Output the [X, Y] coordinate of the center of the cell containing the given text.  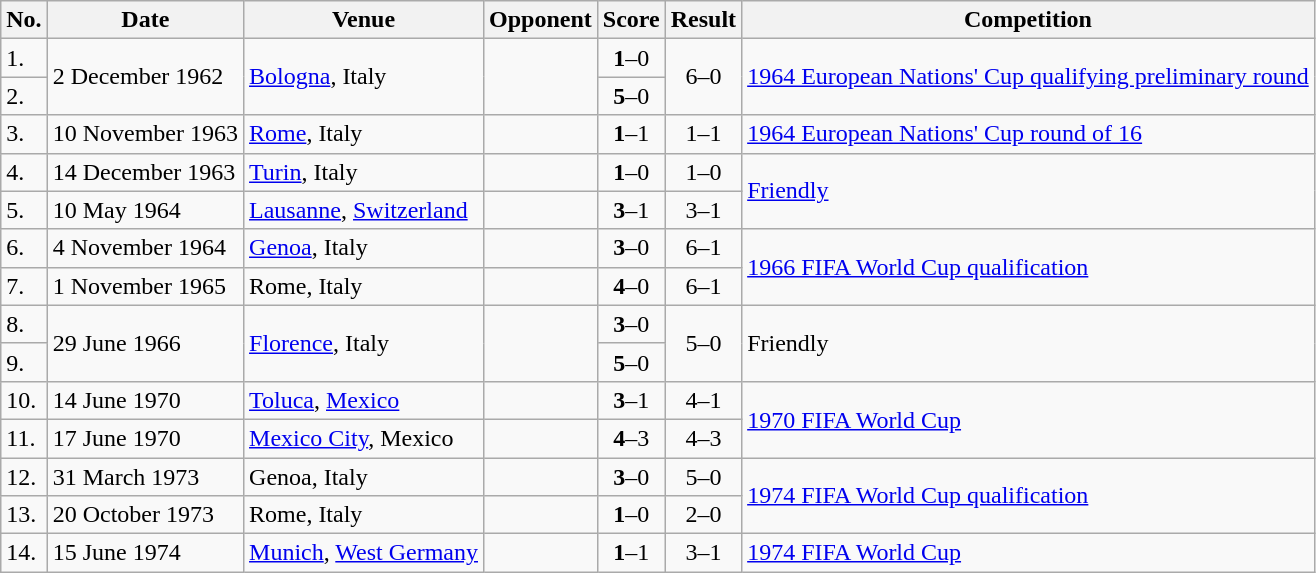
Venue [364, 20]
Result [703, 20]
14 June 1970 [145, 400]
4. [24, 172]
1964 European Nations' Cup round of 16 [1028, 134]
6–0 [703, 77]
15 June 1974 [145, 553]
No. [24, 20]
11. [24, 438]
10 November 1963 [145, 134]
1964 European Nations' Cup qualifying preliminary round [1028, 77]
1. [24, 58]
Munich, West Germany [364, 553]
10. [24, 400]
13. [24, 515]
9. [24, 362]
1970 FIFA World Cup [1028, 419]
7. [24, 286]
2. [24, 96]
3. [24, 134]
1966 FIFA World Cup qualification [1028, 267]
Competition [1028, 20]
2–0 [703, 515]
14. [24, 553]
2 December 1962 [145, 77]
Score [631, 20]
6. [24, 248]
20 October 1973 [145, 515]
1974 FIFA World Cup qualification [1028, 496]
4 November 1964 [145, 248]
17 June 1970 [145, 438]
10 May 1964 [145, 210]
29 June 1966 [145, 343]
Date [145, 20]
14 December 1963 [145, 172]
1 November 1965 [145, 286]
Toluca, Mexico [364, 400]
Opponent [541, 20]
Bologna, Italy [364, 77]
Mexico City, Mexico [364, 438]
31 March 1973 [145, 477]
8. [24, 324]
5. [24, 210]
Florence, Italy [364, 343]
Turin, Italy [364, 172]
Lausanne, Switzerland [364, 210]
1974 FIFA World Cup [1028, 553]
4–1 [703, 400]
4–0 [631, 286]
12. [24, 477]
